Extract the [X, Y] coordinate from the center of the cell holding the provided text.  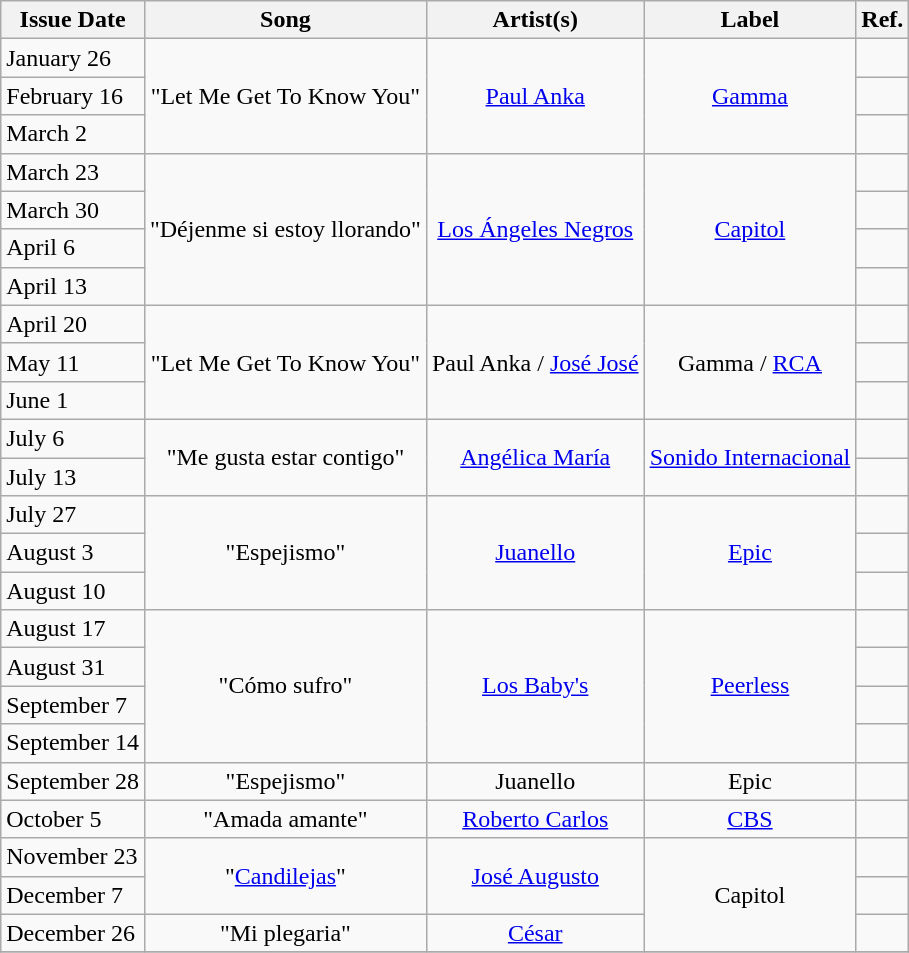
September 28 [73, 781]
Artist(s) [535, 20]
August 10 [73, 591]
Paul Anka / José José [535, 362]
Peerless [750, 686]
Sonido Internacional [750, 457]
Song [285, 20]
August 31 [73, 667]
March 2 [73, 134]
Angélica María [535, 457]
Los Ángeles Negros [535, 229]
February 16 [73, 96]
Roberto Carlos [535, 819]
August 3 [73, 553]
June 1 [73, 400]
May 11 [73, 362]
César [535, 933]
Gamma / RCA [750, 362]
November 23 [73, 857]
September 14 [73, 743]
Ref. [882, 20]
August 17 [73, 629]
CBS [750, 819]
December 26 [73, 933]
"Cómo sufro" [285, 686]
October 5 [73, 819]
"Mi plegaria" [285, 933]
July 27 [73, 515]
"Déjenme si estoy llorando" [285, 229]
"Candilejas" [285, 876]
September 7 [73, 705]
April 20 [73, 324]
April 6 [73, 248]
"Amada amante" [285, 819]
March 23 [73, 172]
Issue Date [73, 20]
January 26 [73, 58]
Gamma [750, 96]
"Me gusta estar contigo" [285, 457]
José Augusto [535, 876]
Paul Anka [535, 96]
July 6 [73, 438]
April 13 [73, 286]
Los Baby's [535, 686]
July 13 [73, 477]
March 30 [73, 210]
Label [750, 20]
December 7 [73, 895]
